Search for the cell housing the specified text and yield its [X, Y] center coordinate. 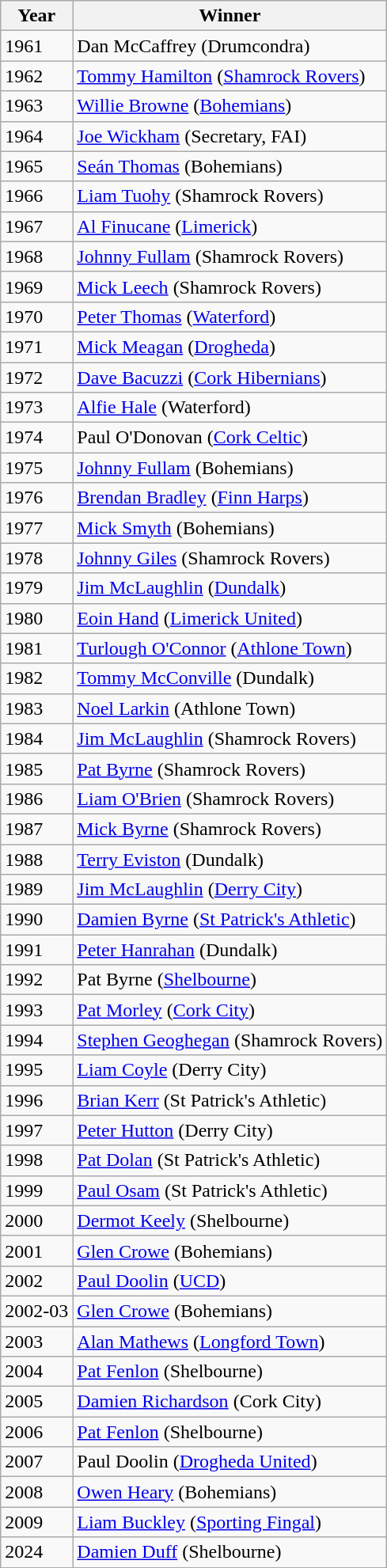
2024 [36, 1552]
2003 [36, 1342]
Damien Byrne (St Patrick's Athletic) [230, 920]
Dan McCaffrey (Drumcondra) [230, 46]
1993 [36, 1010]
1969 [36, 287]
2000 [36, 1221]
1989 [36, 890]
2009 [36, 1522]
2001 [36, 1251]
Dave Bacuzzi (Cork Hibernians) [230, 378]
1961 [36, 46]
2004 [36, 1372]
1981 [36, 648]
2005 [36, 1402]
1986 [36, 799]
Tommy Hamilton (Shamrock Rovers) [230, 76]
2002-03 [36, 1311]
Jim McLaughlin (Derry City) [230, 890]
Pat Morley (Cork City) [230, 1010]
1974 [36, 438]
1976 [36, 498]
1992 [36, 980]
Joe Wickham (Secretary, FAI) [230, 136]
1987 [36, 829]
Paul O'Donovan (Cork Celtic) [230, 438]
2007 [36, 1462]
Dermot Keely (Shelbourne) [230, 1221]
1998 [36, 1160]
Owen Heary (Bohemians) [230, 1492]
1999 [36, 1190]
1978 [36, 558]
1966 [36, 196]
1968 [36, 256]
Jim McLaughlin (Shamrock Rovers) [230, 738]
1975 [36, 468]
2008 [36, 1492]
1973 [36, 408]
1963 [36, 106]
1994 [36, 1040]
Pat Byrne (Shamrock Rovers) [230, 769]
Peter Hutton (Derry City) [230, 1130]
1979 [36, 588]
1982 [36, 678]
Johnny Giles (Shamrock Rovers) [230, 558]
1971 [36, 347]
Brian Kerr (St Patrick's Athletic) [230, 1100]
1997 [36, 1130]
Liam Tuohy (Shamrock Rovers) [230, 196]
Al Finucane (Limerick) [230, 226]
Terry Eviston (Dundalk) [230, 859]
1965 [36, 166]
Alan Mathews (Longford Town) [230, 1342]
Winner [230, 16]
Turlough O'Connor (Athlone Town) [230, 648]
Liam Buckley (Sporting Fingal) [230, 1522]
Alfie Hale (Waterford) [230, 408]
Pat Byrne (Shelbourne) [230, 980]
Paul Doolin (Drogheda United) [230, 1462]
Willie Browne (Bohemians) [230, 106]
1970 [36, 317]
Peter Thomas (Waterford) [230, 317]
Mick Meagan (Drogheda) [230, 347]
Peter Hanrahan (Dundalk) [230, 950]
2002 [36, 1281]
Jim McLaughlin (Dundalk) [230, 588]
1984 [36, 738]
1964 [36, 136]
Noel Larkin (Athlone Town) [230, 708]
Tommy McConville (Dundalk) [230, 678]
Brendan Bradley (Finn Harps) [230, 498]
Johnny Fullam (Bohemians) [230, 468]
Pat Dolan (St Patrick's Athletic) [230, 1160]
1988 [36, 859]
Seán Thomas (Bohemians) [230, 166]
Year [36, 16]
Damien Richardson (Cork City) [230, 1402]
Stephen Geoghegan (Shamrock Rovers) [230, 1040]
Eoin Hand (Limerick United) [230, 618]
1995 [36, 1070]
Liam O'Brien (Shamrock Rovers) [230, 799]
Paul Osam (St Patrick's Athletic) [230, 1190]
1990 [36, 920]
1991 [36, 950]
Damien Duff (Shelbourne) [230, 1552]
1967 [36, 226]
Paul Doolin (UCD) [230, 1281]
1962 [36, 76]
1996 [36, 1100]
2006 [36, 1432]
1985 [36, 769]
Liam Coyle (Derry City) [230, 1070]
1977 [36, 528]
Mick Smyth (Bohemians) [230, 528]
1980 [36, 618]
1972 [36, 378]
Johnny Fullam (Shamrock Rovers) [230, 256]
Mick Leech (Shamrock Rovers) [230, 287]
1983 [36, 708]
Mick Byrne (Shamrock Rovers) [230, 829]
